From the cell containing the given text, extract its center point as [X, Y] coordinate. 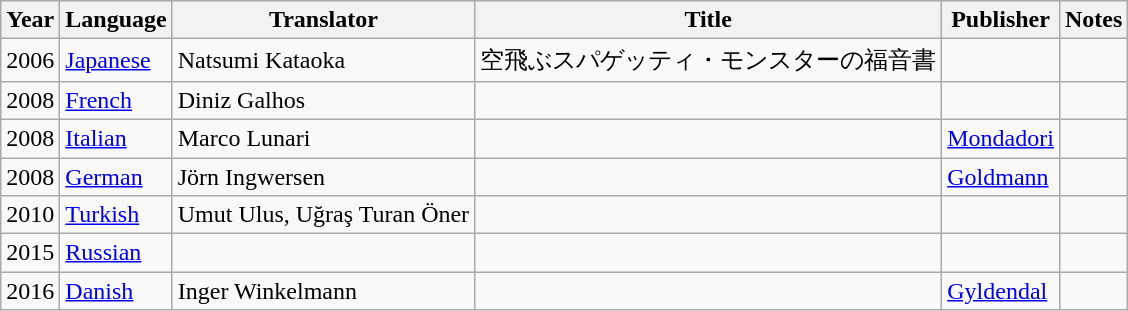
Russian [116, 253]
2010 [30, 215]
Gyldendal [1001, 291]
Publisher [1001, 20]
2006 [30, 60]
Translator [323, 20]
French [116, 100]
German [116, 177]
2016 [30, 291]
Diniz Galhos [323, 100]
Mondadori [1001, 138]
Inger Winkelmann [323, 291]
Japanese [116, 60]
Natsumi Kataoka [323, 60]
Danish [116, 291]
空飛ぶスパゲッティ・モンスターの福音書 [708, 60]
Italian [116, 138]
Marco Lunari [323, 138]
Umut Ulus, Uğraş Turan Öner [323, 215]
Notes [1093, 20]
Jörn Ingwersen [323, 177]
Language [116, 20]
Year [30, 20]
Goldmann [1001, 177]
Turkish [116, 215]
2015 [30, 253]
Title [708, 20]
